Pinpoint the cell where the given text exists, returning its (x, y) midpoint coordinate. 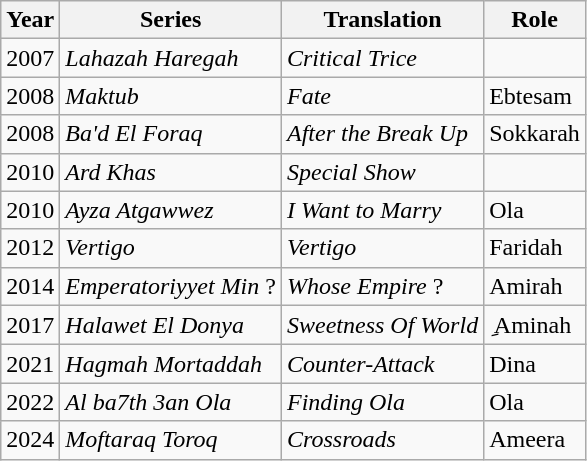
2007 (30, 58)
2014 (30, 286)
Lahazah Haregah (171, 58)
Emperatoriyyet Min ? (171, 286)
Role (535, 20)
Sokkarah (535, 134)
Hagmah Mortaddah (171, 364)
After the Break Up (382, 134)
Whose Empire ? (382, 286)
Special Show (382, 172)
2024 (30, 440)
Critical Trice (382, 58)
Ebtesam (535, 96)
Series (171, 20)
Faridah (535, 248)
Al ba7th 3an Ola (171, 402)
Maktub (171, 96)
I Want to Marry (382, 210)
Fate (382, 96)
Translation (382, 20)
ِ Aminah (535, 325)
Ard Khas (171, 172)
Sweetness Of World (382, 325)
Finding Ola (382, 402)
2021 (30, 364)
Amirah (535, 286)
2017 (30, 325)
2022 (30, 402)
Ameera (535, 440)
Halawet El Donya (171, 325)
Moftaraq Toroq (171, 440)
Ba'd El Foraq (171, 134)
Year (30, 20)
Counter-Attack (382, 364)
2012 (30, 248)
Dina (535, 364)
Crossroads (382, 440)
Ayza Atgawwez (171, 210)
